Capture the cell that displays the provided text and extract its (x, y) central coordinate. 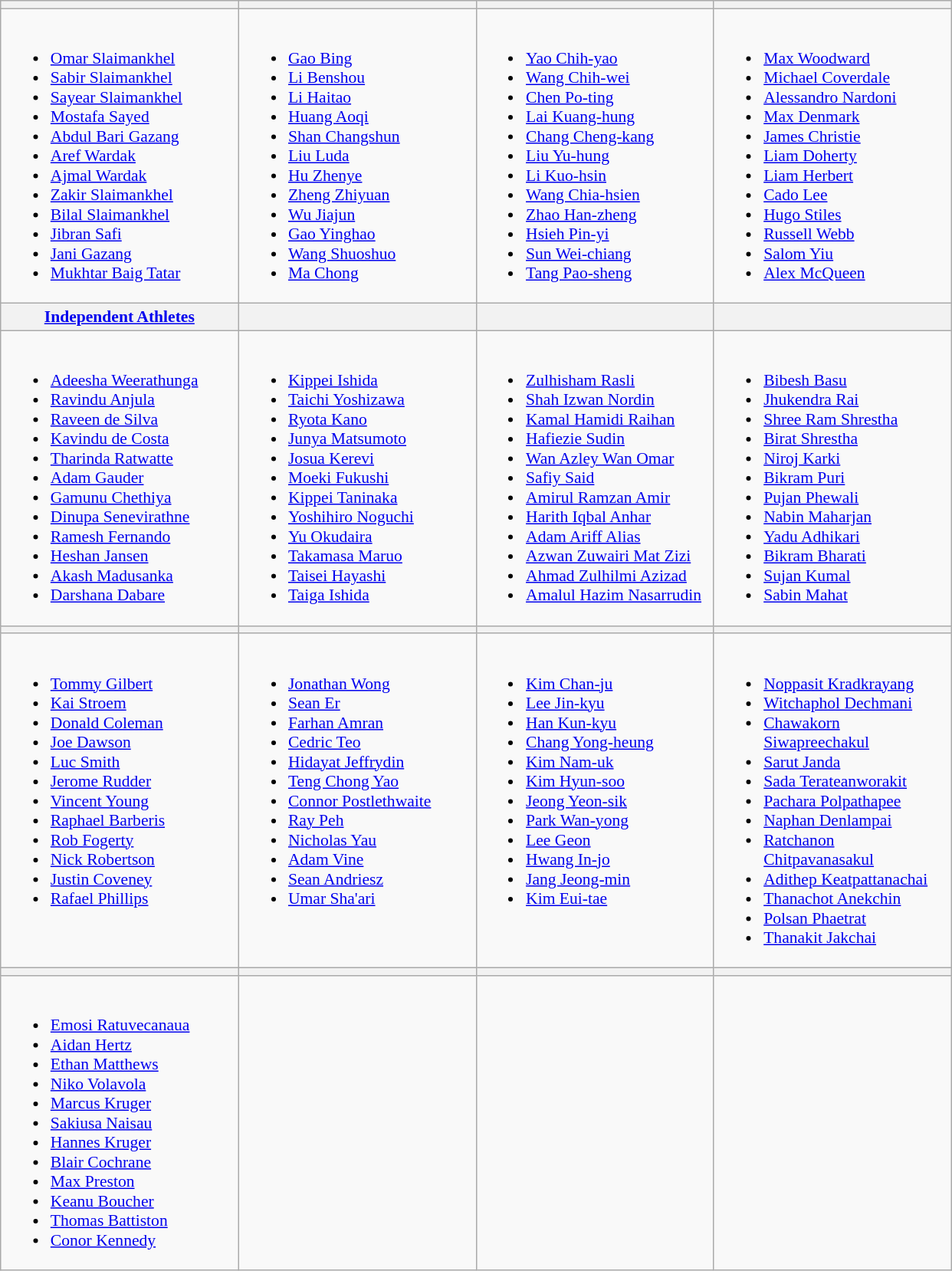
Gao BingLi BenshouLi HaitaoHuang AoqiShan ChangshunLiu LudaHu ZhenyeZheng ZhiyuanWu JiajunGao YinghaoWang ShuoshuoMa Chong (357, 156)
Kim Chan-juLee Jin-kyuHan Kun-kyuChang Yong-heungKim Nam-ukKim Hyun-sooJeong Yeon-sikPark Wan-yongLee GeonHwang In-joJang Jeong-minKim Eui-tae (595, 801)
Jonathan WongSean ErFarhan AmranCedric TeoHidayat JeffrydinTeng Chong YaoConnor PostlethwaiteRay PehNicholas YauAdam VineSean AndrieszUmar Sha'ari (357, 801)
Max WoodwardMichael CoverdaleAlessandro NardoniMax DenmarkJames ChristieLiam DohertyLiam HerbertCado LeeHugo StilesRussell WebbSalom YiuAlex McQueen (832, 156)
Independent Athletes (120, 317)
